From the cell containing the given text, extract its center point as (x, y) coordinate. 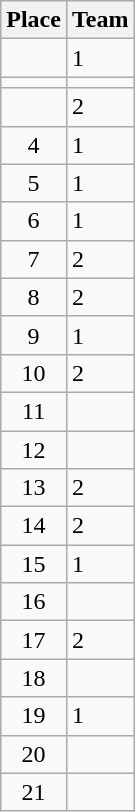
5 (34, 183)
17 (34, 640)
9 (34, 335)
18 (34, 678)
6 (34, 221)
Team (100, 20)
21 (34, 792)
11 (34, 411)
15 (34, 564)
8 (34, 297)
7 (34, 259)
10 (34, 373)
16 (34, 602)
20 (34, 754)
4 (34, 145)
12 (34, 449)
14 (34, 526)
Place (34, 20)
13 (34, 488)
19 (34, 716)
